Locate the cell with the specified text and output its [X, Y] center coordinate. 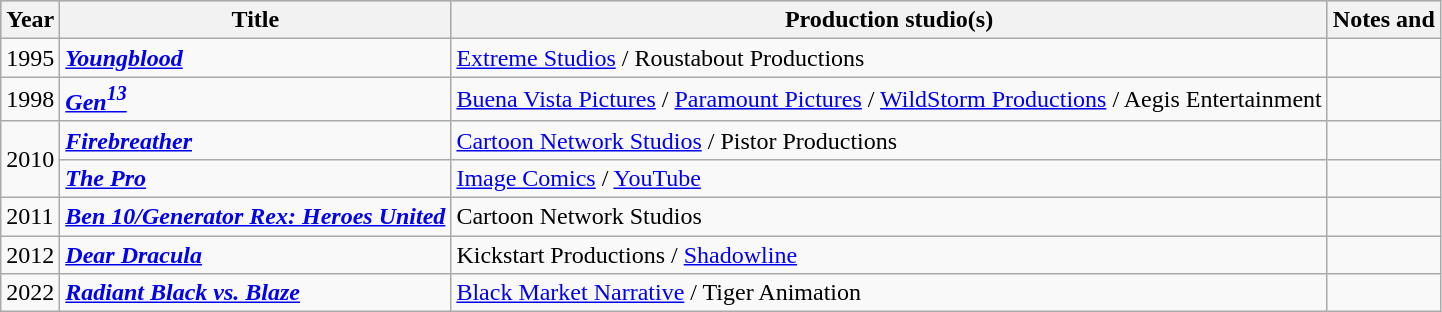
Image Comics / YouTube [889, 178]
Kickstart Productions / Shadowline [889, 255]
2022 [30, 293]
The Pro [256, 178]
Title [256, 20]
Black Market Narrative / Tiger Animation [889, 293]
2011 [30, 217]
Cartoon Network Studios [889, 217]
1995 [30, 58]
Radiant Black vs. Blaze [256, 293]
Gen13 [256, 100]
Cartoon Network Studios / Pistor Productions [889, 140]
Dear Dracula [256, 255]
Firebreather [256, 140]
Ben 10/Generator Rex: Heroes United [256, 217]
Year [30, 20]
Youngblood [256, 58]
Production studio(s) [889, 20]
1998 [30, 100]
Buena Vista Pictures / Paramount Pictures / WildStorm Productions / Aegis Entertainment [889, 100]
2010 [30, 159]
Extreme Studios / Roustabout Productions [889, 58]
2012 [30, 255]
Notes and [1384, 20]
